Detect which cell encompasses the target text, then output its [x, y] center coordinate. 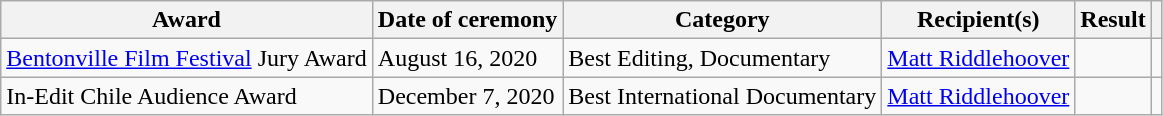
In-Edit Chile Audience Award [187, 96]
August 16, 2020 [468, 58]
Best International Documentary [722, 96]
Date of ceremony [468, 20]
Best Editing, Documentary [722, 58]
Bentonville Film Festival Jury Award [187, 58]
Award [187, 20]
Result [1113, 20]
Recipient(s) [978, 20]
December 7, 2020 [468, 96]
Category [722, 20]
